Return (x, y) of the center of cell containing provided text 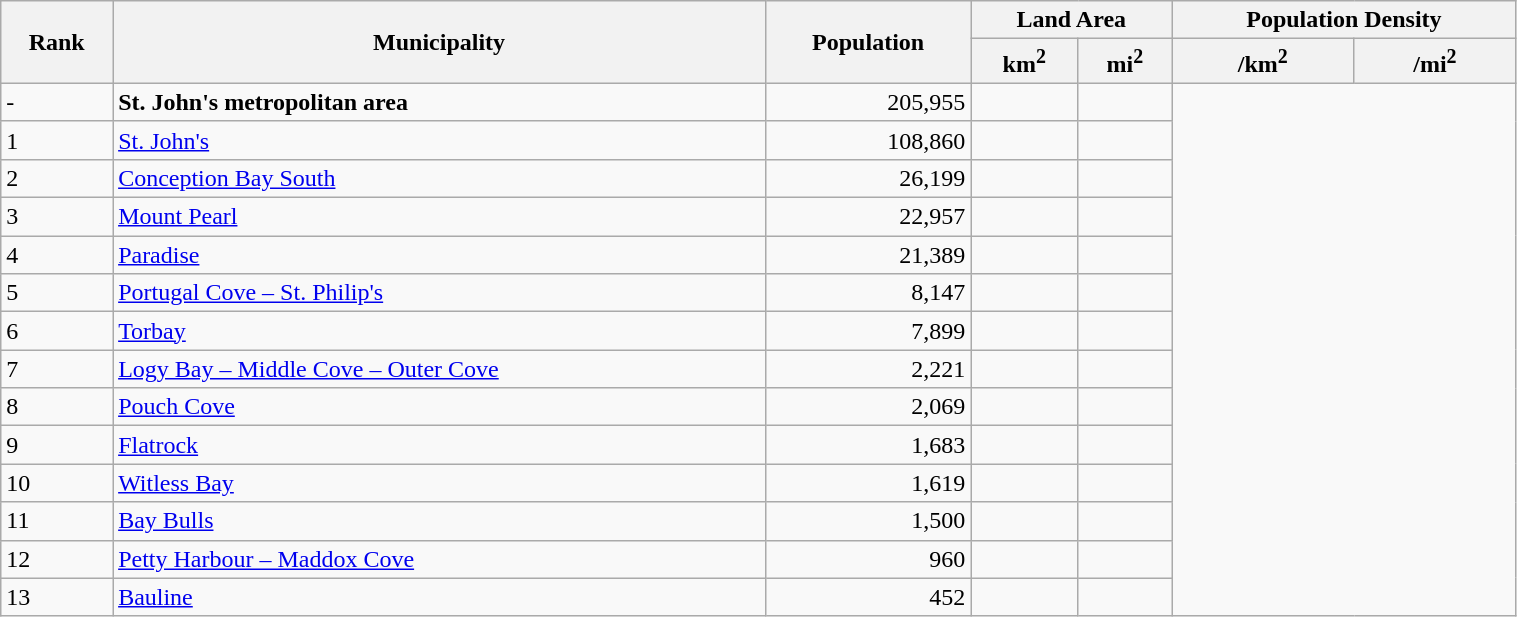
mi2 (1125, 62)
Paradise (440, 255)
11 (57, 521)
205,955 (868, 102)
2,221 (868, 369)
26,199 (868, 178)
1,683 (868, 445)
Population (868, 42)
/km2 (1263, 62)
4 (57, 255)
21,389 (868, 255)
Portugal Cove – St. Philip's (440, 293)
7,899 (868, 331)
13 (57, 597)
9 (57, 445)
6 (57, 331)
km2 (1024, 62)
Torbay (440, 331)
Flatrock (440, 445)
2,069 (868, 407)
St. John's metropolitan area (440, 102)
Bauline (440, 597)
Conception Bay South (440, 178)
7 (57, 369)
8,147 (868, 293)
Witless Bay (440, 483)
2 (57, 178)
1,500 (868, 521)
108,860 (868, 140)
Municipality (440, 42)
1 (57, 140)
Pouch Cove (440, 407)
Rank (57, 42)
Population Density (1344, 20)
/mi2 (1435, 62)
12 (57, 559)
452 (868, 597)
5 (57, 293)
10 (57, 483)
St. John's (440, 140)
Mount Pearl (440, 217)
3 (57, 217)
8 (57, 407)
22,957 (868, 217)
Logy Bay – Middle Cove – Outer Cove (440, 369)
Bay Bulls (440, 521)
Petty Harbour – Maddox Cove (440, 559)
960 (868, 559)
- (57, 102)
1,619 (868, 483)
Land Area (1072, 20)
